Provide the (X, Y) coordinate of the cell's center where the given text is located.  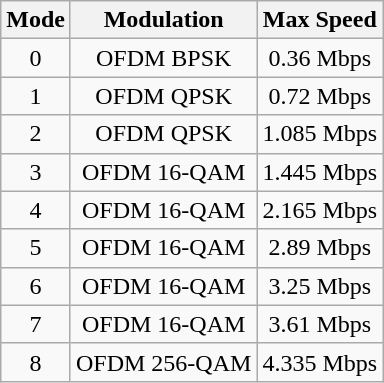
Mode (36, 20)
Modulation (163, 20)
0 (36, 58)
2.89 Mbps (320, 248)
OFDM BPSK (163, 58)
7 (36, 324)
0.36 Mbps (320, 58)
2.165 Mbps (320, 210)
1.445 Mbps (320, 172)
6 (36, 286)
5 (36, 248)
8 (36, 362)
0.72 Mbps (320, 96)
3.25 Mbps (320, 286)
3.61 Mbps (320, 324)
3 (36, 172)
1 (36, 96)
OFDM 256-QAM (163, 362)
2 (36, 134)
1.085 Mbps (320, 134)
Max Speed (320, 20)
4 (36, 210)
4.335 Mbps (320, 362)
